Capture the cell that displays the provided text and extract its (x, y) central coordinate. 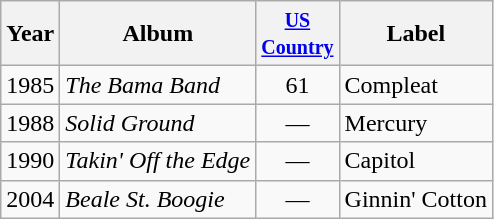
1985 (30, 85)
1990 (30, 161)
1988 (30, 123)
Label (416, 34)
Beale St. Boogie (158, 199)
61 (298, 85)
Album (158, 34)
US Country (298, 34)
Solid Ground (158, 123)
Ginnin' Cotton (416, 199)
2004 (30, 199)
Year (30, 34)
Capitol (416, 161)
Mercury (416, 123)
The Bama Band (158, 85)
Compleat (416, 85)
Takin' Off the Edge (158, 161)
